Extract the (x, y) coordinate from the center of the cell holding the provided text.  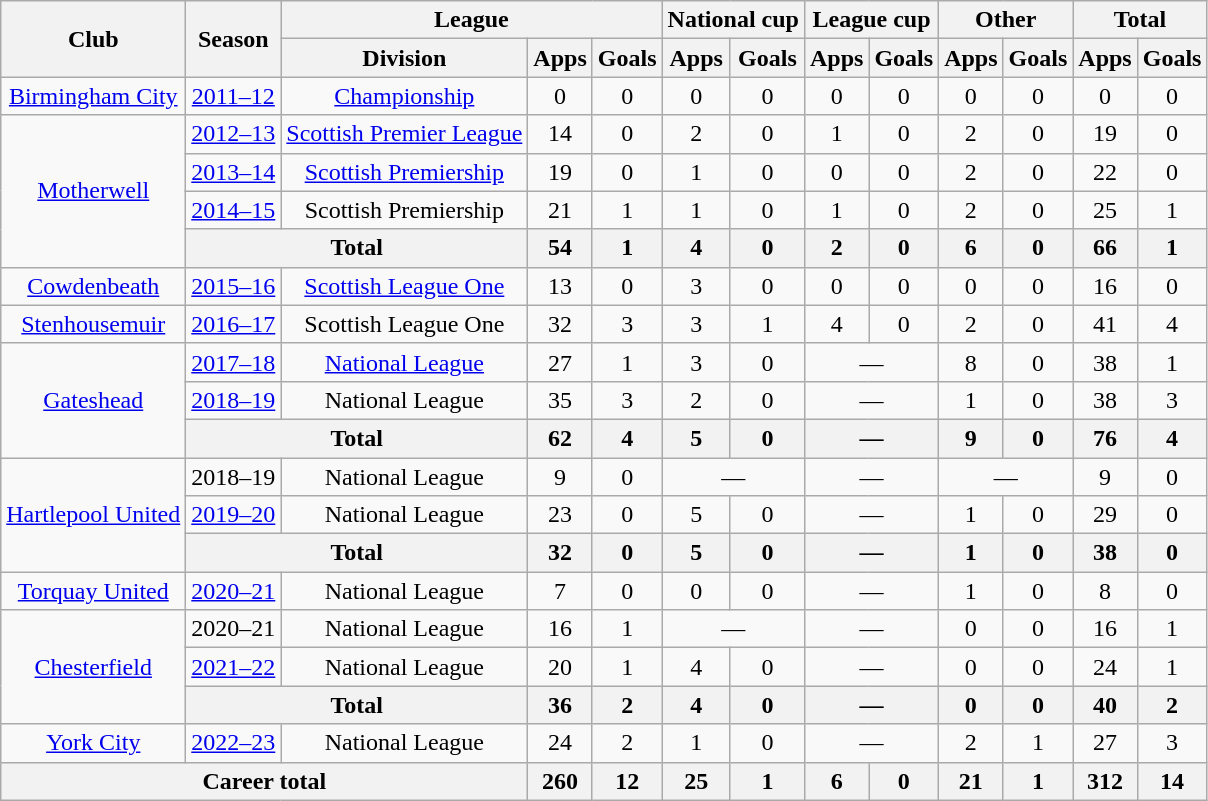
Birmingham City (94, 96)
2014–15 (234, 210)
2015–16 (234, 286)
2011–12 (234, 96)
Career total (264, 781)
62 (560, 438)
League cup (871, 20)
41 (1105, 324)
Division (404, 58)
2013–14 (234, 172)
National cup (733, 20)
York City (94, 743)
Other (1006, 20)
13 (560, 286)
2021–22 (234, 667)
Motherwell (94, 191)
2022–23 (234, 743)
Hartlepool United (94, 515)
Championship (404, 96)
Club (94, 39)
Season (234, 39)
2016–17 (234, 324)
76 (1105, 438)
Torquay United (94, 591)
Stenhousemuir (94, 324)
2012–13 (234, 134)
2017–18 (234, 362)
Gateshead (94, 400)
260 (560, 781)
7 (560, 591)
66 (1105, 248)
36 (560, 705)
312 (1105, 781)
12 (627, 781)
20 (560, 667)
29 (1105, 515)
54 (560, 248)
40 (1105, 705)
22 (1105, 172)
Cowdenbeath (94, 286)
35 (560, 400)
2019–20 (234, 515)
Chesterfield (94, 667)
Scottish Premier League (404, 134)
23 (560, 515)
League (472, 20)
